Pinpoint the cell where the given text exists, returning its [x, y] midpoint coordinate. 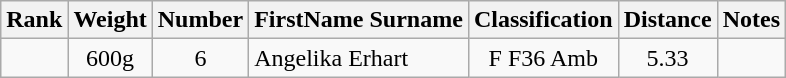
5.33 [668, 58]
Classification [543, 20]
Number [200, 20]
Distance [668, 20]
FirstName Surname [359, 20]
Weight [110, 20]
Notes [751, 20]
600g [110, 58]
6 [200, 58]
F F36 Amb [543, 58]
Angelika Erhart [359, 58]
Rank [34, 20]
